From the cell containing the given text, extract its center point as (x, y) coordinate. 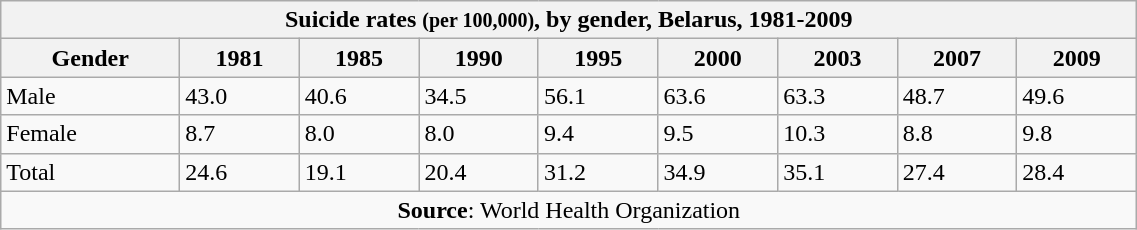
34.9 (718, 172)
Suicide rates (per 100,000), by gender, Belarus, 1981-2009 (569, 20)
28.4 (1077, 172)
1985 (359, 58)
31.2 (598, 172)
63.6 (718, 96)
1981 (240, 58)
20.4 (479, 172)
2003 (838, 58)
35.1 (838, 172)
2007 (957, 58)
Male (90, 96)
27.4 (957, 172)
9.5 (718, 134)
34.5 (479, 96)
43.0 (240, 96)
40.6 (359, 96)
8.8 (957, 134)
Female (90, 134)
1990 (479, 58)
8.7 (240, 134)
63.3 (838, 96)
Total (90, 172)
Source: World Health Organization (569, 210)
56.1 (598, 96)
9.4 (598, 134)
48.7 (957, 96)
Gender (90, 58)
2009 (1077, 58)
19.1 (359, 172)
2000 (718, 58)
9.8 (1077, 134)
24.6 (240, 172)
1995 (598, 58)
10.3 (838, 134)
49.6 (1077, 96)
